Find where the given text appears and provide that cell's center as [X, Y] coordinate. 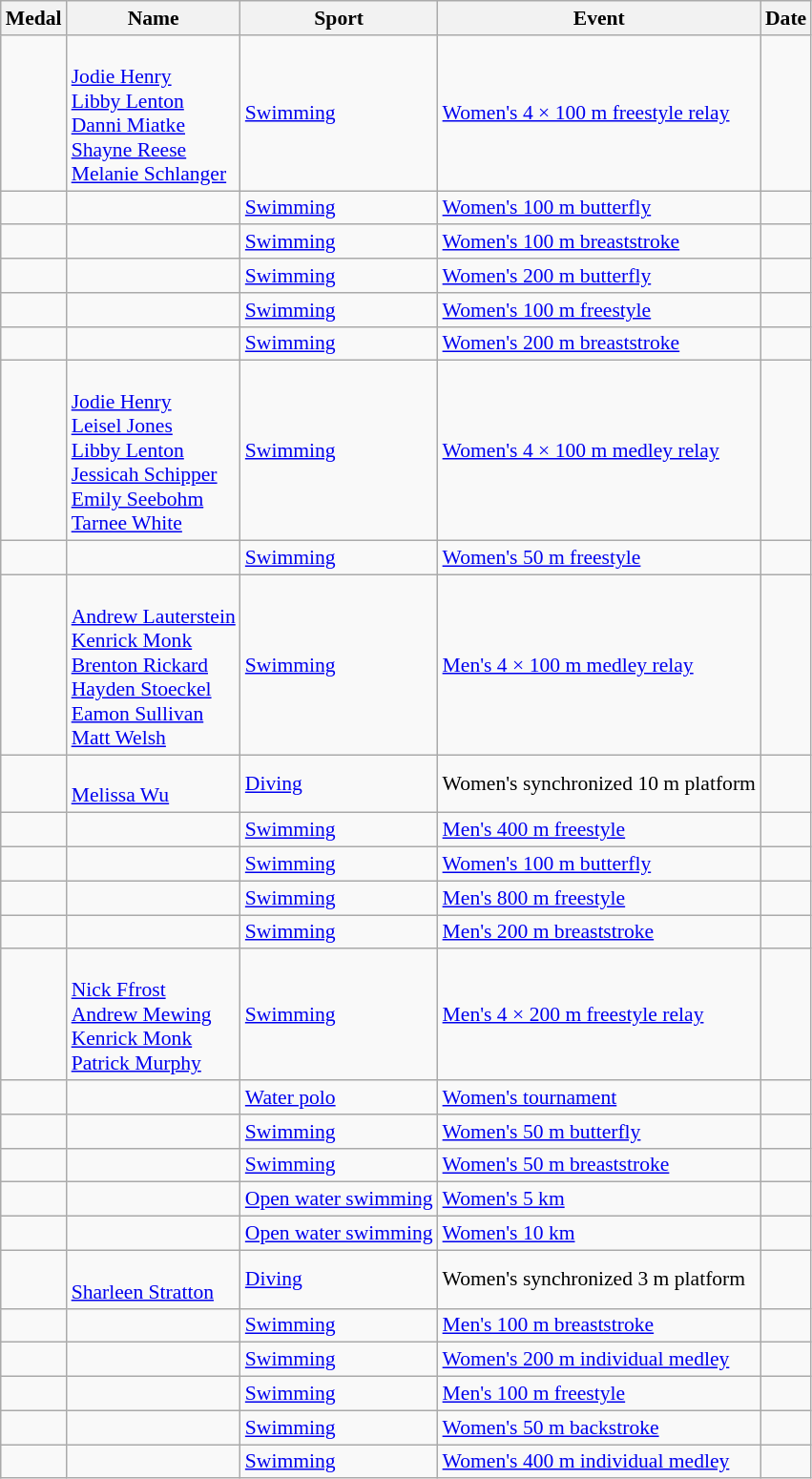
Men's 100 m breaststroke [599, 1325]
Name [154, 18]
Melissa Wu [154, 784]
Jodie HenryLibby LentonDanni MiatkeShayne ReeseMelanie Schlanger [154, 113]
Women's 4 × 100 m medley relay [599, 450]
Men's 4 × 200 m freestyle relay [599, 1015]
Men's 100 m freestyle [599, 1394]
Women's 50 m freestyle [599, 558]
Women's 200 m breaststroke [599, 344]
Event [599, 18]
Women's 5 km [599, 1199]
Women's 50 m backstroke [599, 1427]
Men's 4 × 100 m medley relay [599, 664]
Sharleen Stratton [154, 1279]
Women's synchronized 3 m platform [599, 1279]
Men's 800 m freestyle [599, 898]
Medal [34, 18]
Women's synchronized 10 m platform [599, 784]
Women's 400 m individual medley [599, 1462]
Andrew LautersteinKenrick MonkBrenton RickardHayden StoeckelEamon SullivanMatt Welsh [154, 664]
Women's 200 m individual medley [599, 1360]
Women's 50 m breaststroke [599, 1165]
Nick FfrostAndrew MewingKenrick MonkPatrick Murphy [154, 1015]
Men's 400 m freestyle [599, 830]
Jodie HenryLeisel JonesLibby LentonJessicah SchipperEmily SeebohmTarnee White [154, 450]
Women's 50 m butterfly [599, 1132]
Women's 4 × 100 m freestyle relay [599, 113]
Women's tournament [599, 1097]
Sport [340, 18]
Women's 10 km [599, 1234]
Water polo [340, 1097]
Date [786, 18]
Women's 200 m butterfly [599, 276]
Women's 100 m freestyle [599, 310]
Women's 100 m breaststroke [599, 242]
Men's 200 m breaststroke [599, 932]
